Find where the given text appears and provide that cell's center as (X, Y) coordinate. 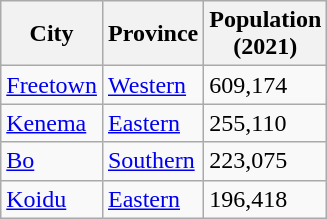
196,418 (266, 199)
Western (152, 85)
Province (152, 34)
609,174 (266, 85)
223,075 (266, 161)
Bo (52, 161)
Population(2021) (266, 34)
255,110 (266, 123)
Freetown (52, 85)
City (52, 34)
Kenema (52, 123)
Koidu (52, 199)
Southern (152, 161)
